Provide the [x, y] coordinate of the cell's center where the given text is located.  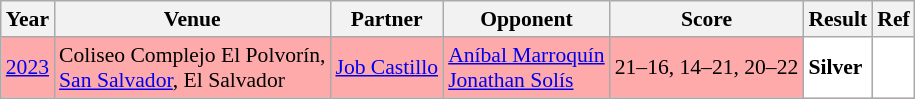
Job Castillo [386, 68]
Aníbal MarroquínJonathan Solís [526, 68]
Silver [838, 68]
Opponent [526, 19]
2023 [28, 68]
21–16, 14–21, 20–22 [707, 68]
Ref [893, 19]
Coliseo Complejo El Polvorín,San Salvador, El Salvador [192, 68]
Partner [386, 19]
Year [28, 19]
Result [838, 19]
Venue [192, 19]
Score [707, 19]
